Search for the cell housing the specified text and yield its (x, y) center coordinate. 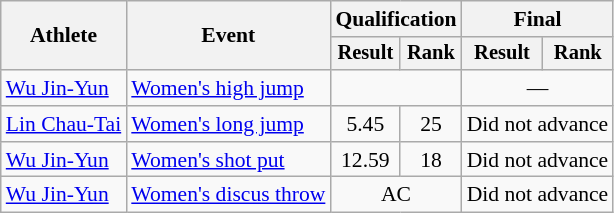
Qualification (396, 19)
Women's high jump (228, 88)
Athlete (64, 36)
Lin Chau-Tai (64, 124)
18 (430, 160)
AC (396, 195)
12.59 (365, 160)
Event (228, 36)
25 (430, 124)
— (538, 88)
Women's discus throw (228, 195)
Women's long jump (228, 124)
5.45 (365, 124)
Final (538, 19)
Women's shot put (228, 160)
